Identify which cell holds the provided text, then report its [X, Y] central coordinate. 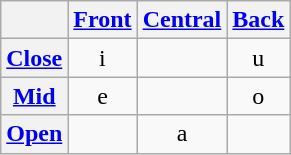
a [182, 134]
Front [102, 20]
o [258, 96]
i [102, 58]
Open [34, 134]
Back [258, 20]
Central [182, 20]
e [102, 96]
Close [34, 58]
u [258, 58]
Mid [34, 96]
